Capture the cell that displays the provided text and extract its [X, Y] central coordinate. 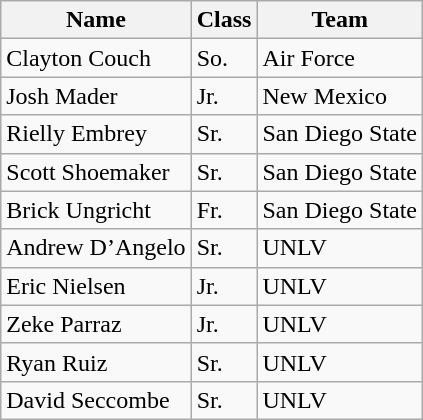
Scott Shoemaker [96, 172]
Clayton Couch [96, 58]
David Seccombe [96, 400]
Ryan Ruiz [96, 362]
Eric Nielsen [96, 286]
Air Force [340, 58]
Andrew D’Angelo [96, 248]
Zeke Parraz [96, 324]
Fr. [224, 210]
Team [340, 20]
Rielly Embrey [96, 134]
Josh Mader [96, 96]
New Mexico [340, 96]
Class [224, 20]
Name [96, 20]
Brick Ungricht [96, 210]
So. [224, 58]
